Locate the cell with the specified text and output its [X, Y] center coordinate. 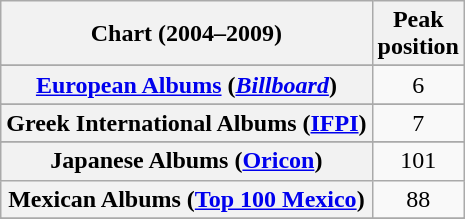
6 [418, 85]
Chart (2004–2009) [186, 34]
European Albums (Billboard) [186, 85]
Greek International Albums (IFPI) [186, 123]
Japanese Albums (Oricon) [186, 161]
7 [418, 123]
Mexican Albums (Top 100 Mexico) [186, 199]
101 [418, 161]
Peakposition [418, 34]
88 [418, 199]
